Detect which cell encompasses the target text, then output its (X, Y) center coordinate. 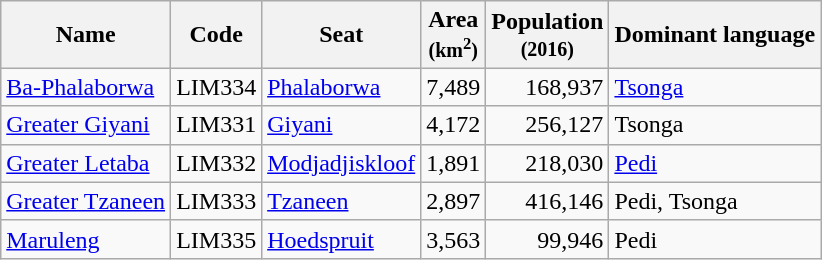
LIM334 (216, 87)
Population(2016) (548, 34)
LIM333 (216, 201)
Code (216, 34)
2,897 (454, 201)
Tzaneen (342, 201)
168,937 (548, 87)
Dominant language (715, 34)
LIM332 (216, 163)
Giyani (342, 125)
Ba-Phalaborwa (86, 87)
416,146 (548, 201)
Greater Giyani (86, 125)
256,127 (548, 125)
4,172 (454, 125)
7,489 (454, 87)
Name (86, 34)
99,946 (548, 239)
Maruleng (86, 239)
1,891 (454, 163)
Hoedspruit (342, 239)
Seat (342, 34)
LIM331 (216, 125)
LIM335 (216, 239)
218,030 (548, 163)
Greater Tzaneen (86, 201)
Phalaborwa (342, 87)
Greater Letaba (86, 163)
Pedi, Tsonga (715, 201)
Modjadjiskloof (342, 163)
3,563 (454, 239)
Area(km2) (454, 34)
